For the text-containing cell, return its midpoint in (X, Y) coordinate format. 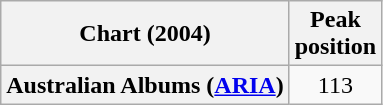
Chart (2004) (145, 34)
Australian Albums (ARIA) (145, 85)
Peakposition (335, 34)
113 (335, 85)
